Return [x, y] of the center of cell containing provided text 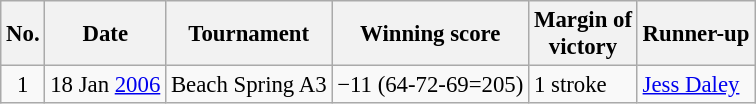
−11 (64-72-69=205) [430, 85]
Runner-up [696, 34]
Tournament [249, 34]
Date [106, 34]
Beach Spring A3 [249, 85]
Jess Daley [696, 85]
Margin ofvictory [584, 34]
1 stroke [584, 85]
No. [23, 34]
18 Jan 2006 [106, 85]
1 [23, 85]
Winning score [430, 34]
